Scan for the cell matching the given text and deliver its (x, y) coordinate at center. 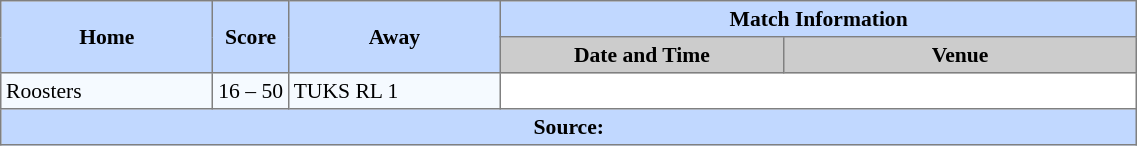
Home (107, 37)
Date and Time (642, 55)
Score (251, 37)
Venue (960, 55)
16 – 50 (251, 91)
TUKS RL 1 (394, 91)
Source: (569, 127)
Roosters (107, 91)
Away (394, 37)
Match Information (818, 19)
